From the cell containing the given text, extract its center point as [X, Y] coordinate. 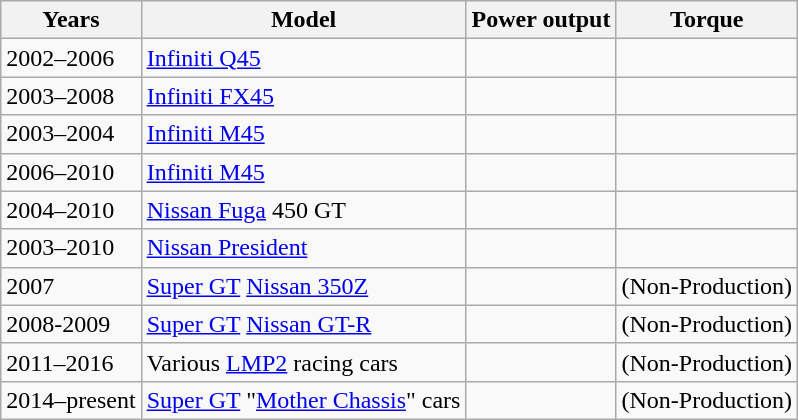
2003–2010 [71, 248]
Years [71, 20]
Infiniti Q45 [304, 58]
2003–2004 [71, 134]
Power output [541, 20]
Nissan Fuga 450 GT [304, 210]
Various LMP2 racing cars [304, 362]
2003–2008 [71, 96]
2011–2016 [71, 362]
2007 [71, 286]
Torque [707, 20]
Super GT Nissan GT-R [304, 324]
Nissan President [304, 248]
Super GT "Mother Chassis" cars [304, 400]
2002–2006 [71, 58]
2006–2010 [71, 172]
Model [304, 20]
2004–2010 [71, 210]
Infiniti FX45 [304, 96]
2008-2009 [71, 324]
Super GT Nissan 350Z [304, 286]
2014–present [71, 400]
